Extract the (X, Y) coordinate from the center of the cell holding the provided text.  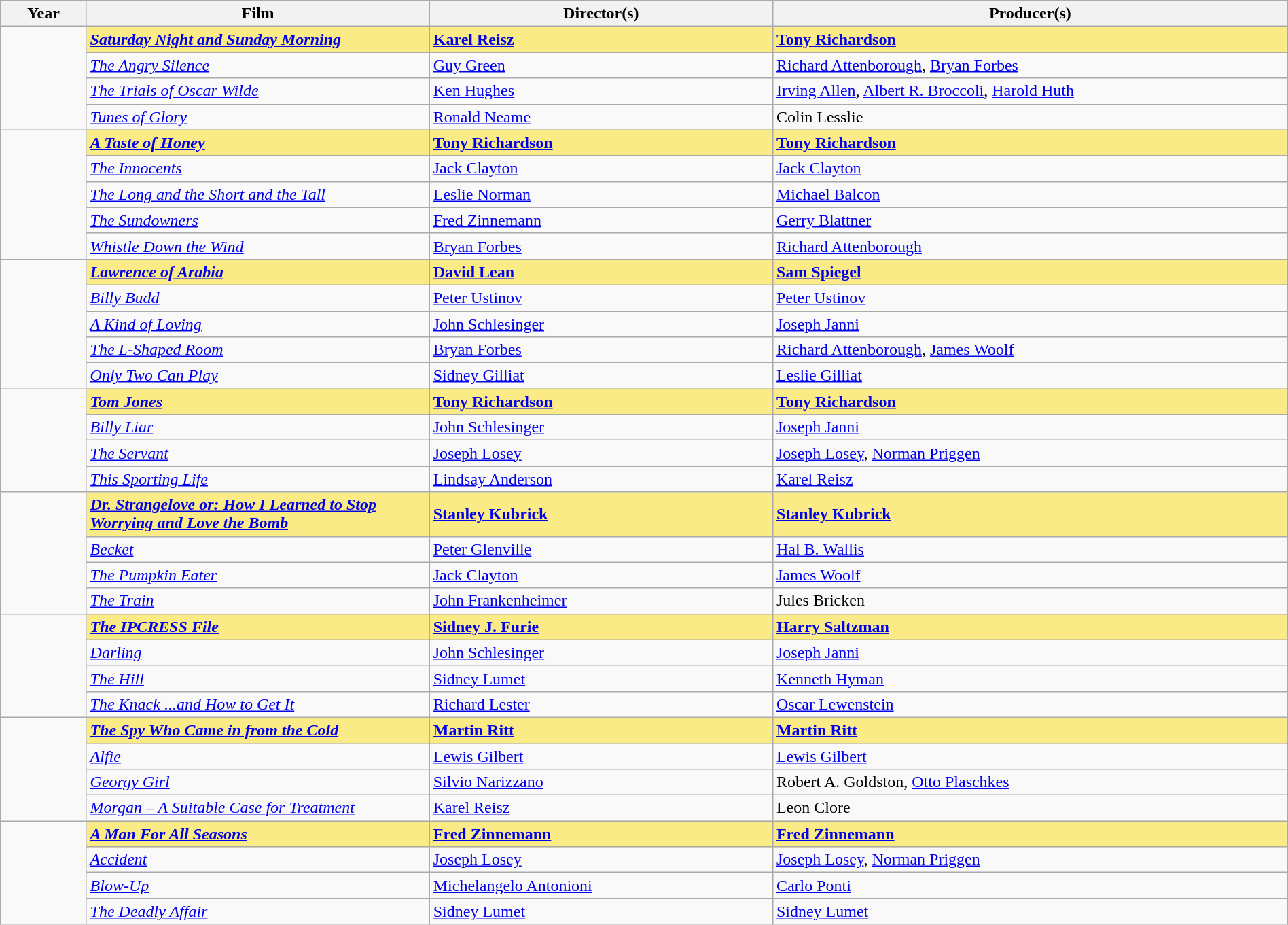
Kenneth Hyman (1030, 678)
Oscar Lewenstein (1030, 704)
Richard Attenborough (1030, 246)
Tom Jones (258, 402)
The L-Shaped Room (258, 350)
Carlo Ponti (1030, 886)
Becket (258, 549)
Guy Green (601, 65)
The Trials of Oscar Wilde (258, 91)
Alfie (258, 756)
The Long and the Short and the Tall (258, 194)
Ronald Neame (601, 117)
Leslie Gilliat (1030, 376)
The Hill (258, 678)
Silvio Narizzano (601, 782)
The Deadly Affair (258, 911)
Morgan – A Suitable Case for Treatment (258, 808)
The Angry Silence (258, 65)
Darling (258, 652)
The Pumpkin Eater (258, 575)
Year (43, 14)
Film (258, 14)
Georgy Girl (258, 782)
This Sporting Life (258, 479)
The IPCRESS File (258, 627)
Peter Glenville (601, 549)
Lawrence of Arabia (258, 272)
Richard Lester (601, 704)
Richard Attenborough, Bryan Forbes (1030, 65)
The Servant (258, 453)
Michael Balcon (1030, 194)
Billy Budd (258, 298)
Irving Allen, Albert R. Broccoli, Harold Huth (1030, 91)
Michelangelo Antonioni (601, 886)
The Innocents (258, 169)
Only Two Can Play (258, 376)
Jules Bricken (1030, 601)
Hal B. Wallis (1030, 549)
The Train (258, 601)
Sam Spiegel (1030, 272)
John Frankenheimer (601, 601)
Sidney Gilliat (601, 376)
Director(s) (601, 14)
Dr. Strangelove or: How I Learned to Stop Worrying and Love the Bomb (258, 514)
The Spy Who Came in from the Cold (258, 730)
Robert A. Goldston, Otto Plaschkes (1030, 782)
Harry Saltzman (1030, 627)
Accident (258, 860)
David Lean (601, 272)
Richard Attenborough, James Woolf (1030, 350)
Leslie Norman (601, 194)
A Taste of Honey (258, 143)
Sidney J. Furie (601, 627)
Saturday Night and Sunday Morning (258, 39)
Colin Lesslie (1030, 117)
Ken Hughes (601, 91)
Blow-Up (258, 886)
Gerry Blattner (1030, 220)
Lindsay Anderson (601, 479)
Tunes of Glory (258, 117)
James Woolf (1030, 575)
A Kind of Loving (258, 324)
Producer(s) (1030, 14)
The Knack ...and How to Get It (258, 704)
Billy Liar (258, 427)
Leon Clore (1030, 808)
A Man For All Seasons (258, 834)
The Sundowners (258, 220)
Whistle Down the Wind (258, 246)
